For the text-containing cell, return its midpoint in (x, y) coordinate format. 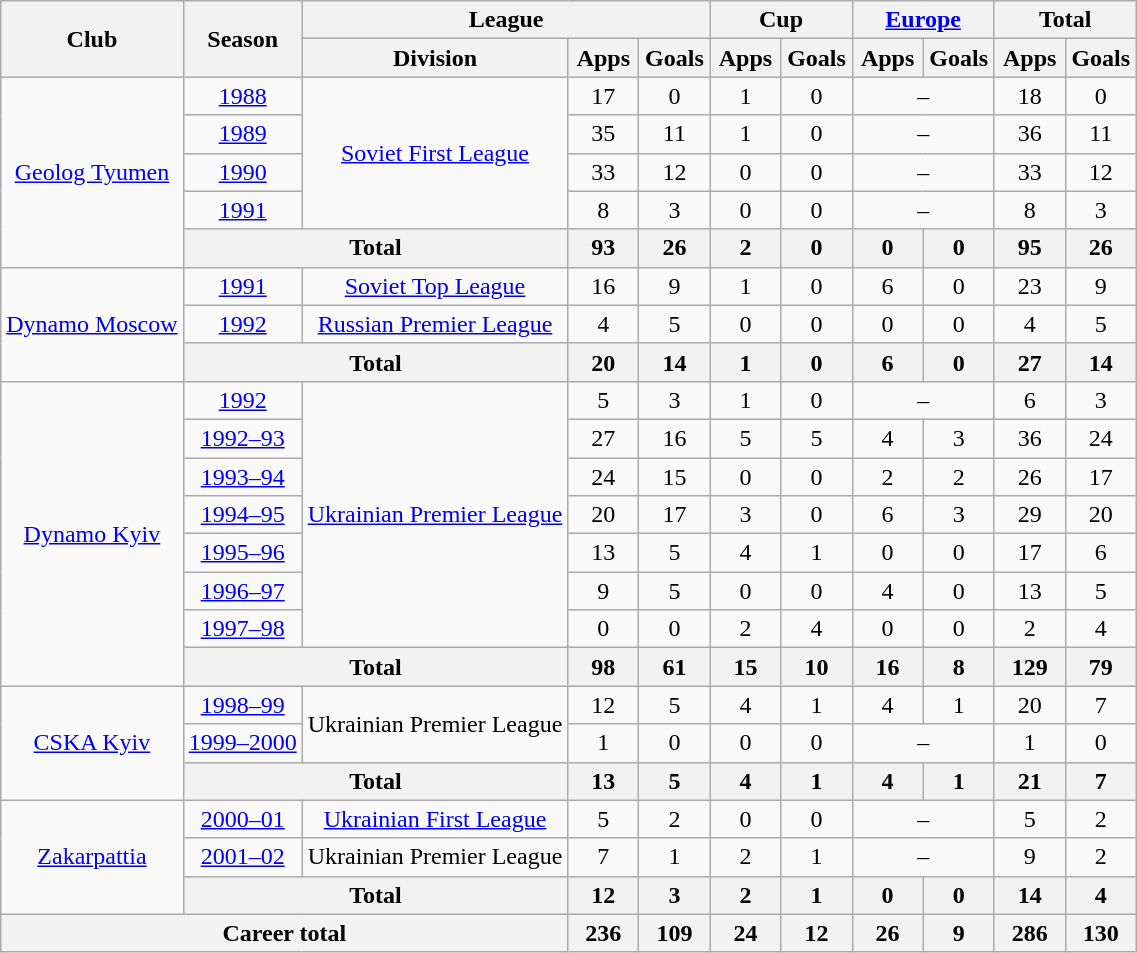
130 (1100, 933)
61 (674, 667)
79 (1100, 667)
1992–93 (242, 438)
Soviet Top League (435, 286)
29 (1030, 515)
21 (1030, 781)
Dynamo Moscow (92, 324)
1997–98 (242, 629)
1995–96 (242, 553)
Cup (781, 20)
129 (1030, 667)
10 (816, 667)
1994–95 (242, 515)
286 (1030, 933)
1998–99 (242, 705)
2000–01 (242, 819)
Ukrainian First League (435, 819)
1993–94 (242, 477)
League (506, 20)
35 (604, 134)
Europe (923, 20)
236 (604, 933)
Club (92, 39)
1989 (242, 134)
95 (1030, 248)
Soviet First League (435, 153)
Zakarpattia (92, 857)
1996–97 (242, 591)
2001–02 (242, 857)
109 (674, 933)
98 (604, 667)
1990 (242, 172)
Season (242, 39)
Career total (284, 933)
Russian Premier League (435, 324)
Division (435, 58)
1999–2000 (242, 743)
18 (1030, 96)
93 (604, 248)
1988 (242, 96)
Geolog Tyumen (92, 172)
23 (1030, 286)
Dynamo Kyiv (92, 533)
CSKA Kyiv (92, 743)
